Extract the [X, Y] coordinate from the center of the cell holding the provided text.  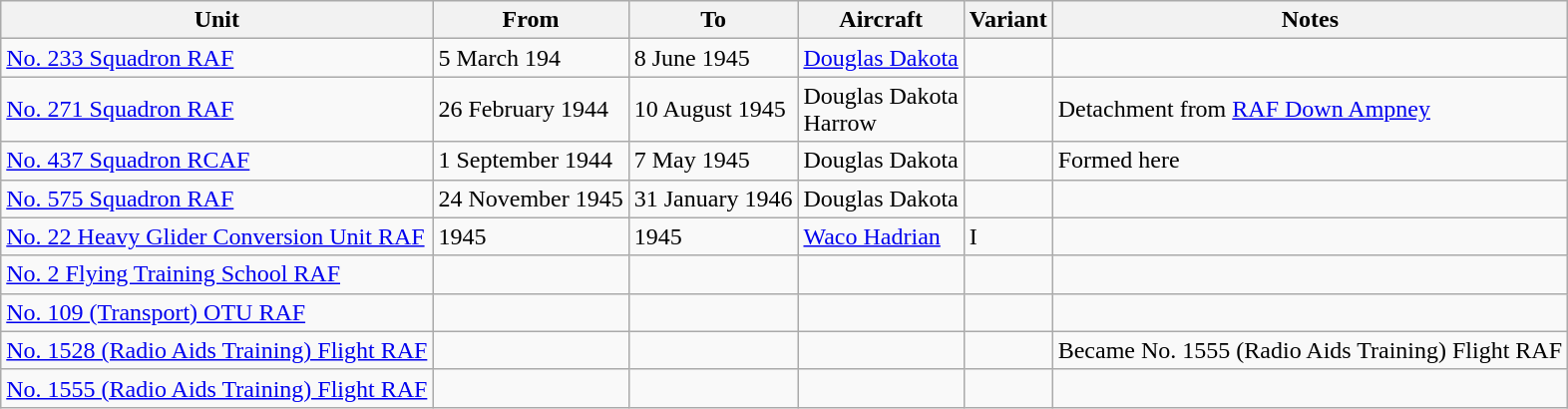
Unit [217, 20]
8 June 1945 [713, 58]
Variant [1007, 20]
No. 109 (Transport) OTU RAF [217, 312]
To [713, 20]
26 February 1944 [531, 110]
No. 271 Squadron RAF [217, 110]
No. 1555 (Radio Aids Training) Flight RAF [217, 388]
No. 575 Squadron RAF [217, 199]
10 August 1945 [713, 110]
5 March 194 [531, 58]
I [1007, 236]
31 January 1946 [713, 199]
Douglas DakotaHarrow [881, 110]
Aircraft [881, 20]
Waco Hadrian [881, 236]
Formed here [1310, 161]
No. 233 Squadron RAF [217, 58]
No. 2 Flying Training School RAF [217, 274]
24 November 1945 [531, 199]
No. 437 Squadron RCAF [217, 161]
7 May 1945 [713, 161]
Detachment from RAF Down Ampney [1310, 110]
Became No. 1555 (Radio Aids Training) Flight RAF [1310, 350]
No. 1528 (Radio Aids Training) Flight RAF [217, 350]
1 September 1944 [531, 161]
From [531, 20]
No. 22 Heavy Glider Conversion Unit RAF [217, 236]
Notes [1310, 20]
